Capture the cell that displays the provided text and extract its [X, Y] central coordinate. 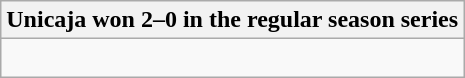
Unicaja won 2–0 in the regular season series [232, 20]
